Find where the given text appears and provide that cell's center as [x, y] coordinate. 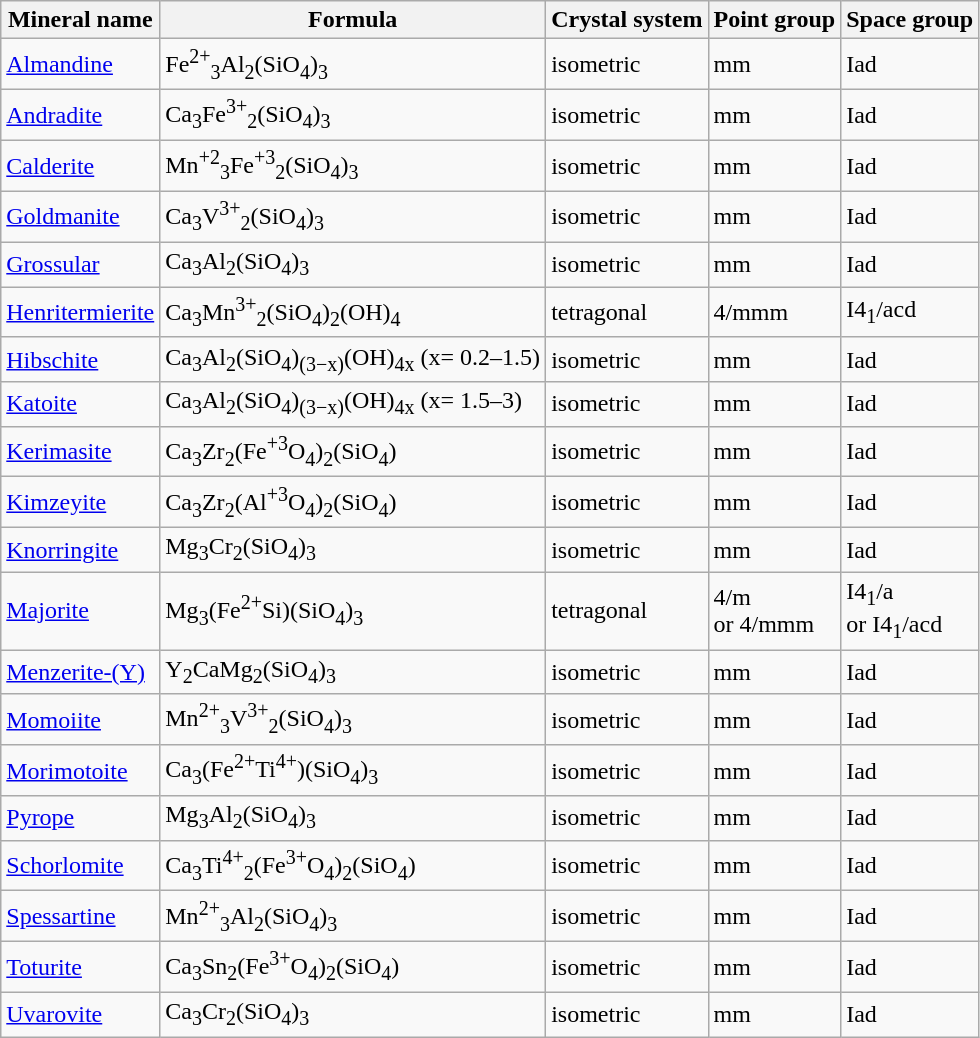
Point group [774, 20]
Ca3Al2(SiO4)3 [353, 264]
Ca3Al2(SiO4)(3−x)(OH)4x (x= 1.5–3) [353, 404]
Ca3Ti4+2(Fe3+O4)2(SiO4) [353, 866]
Kerimasite [80, 452]
Mg3(Fe2+Si)(SiO4)3 [353, 611]
I41/a or I41/acd [910, 611]
Ca3Mn3+2(SiO4)2(OH)4 [353, 312]
4/mmm [774, 312]
Mineral name [80, 20]
Ca3Zr2(Fe+3O4)2(SiO4) [353, 452]
Ca3Al2(SiO4)(3−x)(OH)4x (x= 0.2–1.5) [353, 359]
Menzerite-(Y) [80, 672]
Ca3(Fe2+Ti4+)(SiO4)3 [353, 770]
Momoiite [80, 720]
Majorite [80, 611]
Mn+23Fe+32(SiO4)3 [353, 166]
Andradite [80, 116]
Toturite [80, 968]
Space group [910, 20]
Ca3V3+2(SiO4)3 [353, 216]
Calderite [80, 166]
Uvarovite [80, 1015]
Morimotoite [80, 770]
Grossular [80, 264]
Y2CaMg2(SiO4)3 [353, 672]
I41/acd [910, 312]
Almandine [80, 64]
Kimzeyite [80, 502]
Ca3Zr2(Al+3O4)2(SiO4) [353, 502]
Mg3Al2(SiO4)3 [353, 818]
Goldmanite [80, 216]
Fe2+3Al2(SiO4)3 [353, 64]
Mg3Cr2(SiO4)3 [353, 550]
Katoite [80, 404]
Pyrope [80, 818]
Ca3Cr2(SiO4)3 [353, 1015]
Schorlomite [80, 866]
Ca3Fe3+2(SiO4)3 [353, 116]
Knorringite [80, 550]
4/m or 4/mmm [774, 611]
Spessartine [80, 916]
Formula [353, 20]
Henritermierite [80, 312]
Mn2+3Al2(SiO4)3 [353, 916]
Crystal system [627, 20]
Mn2+3V3+2(SiO4)3 [353, 720]
Ca3Sn2(Fe3+O4)2(SiO4) [353, 968]
Hibschite [80, 359]
